Detect which cell encompasses the target text, then output its (x, y) center coordinate. 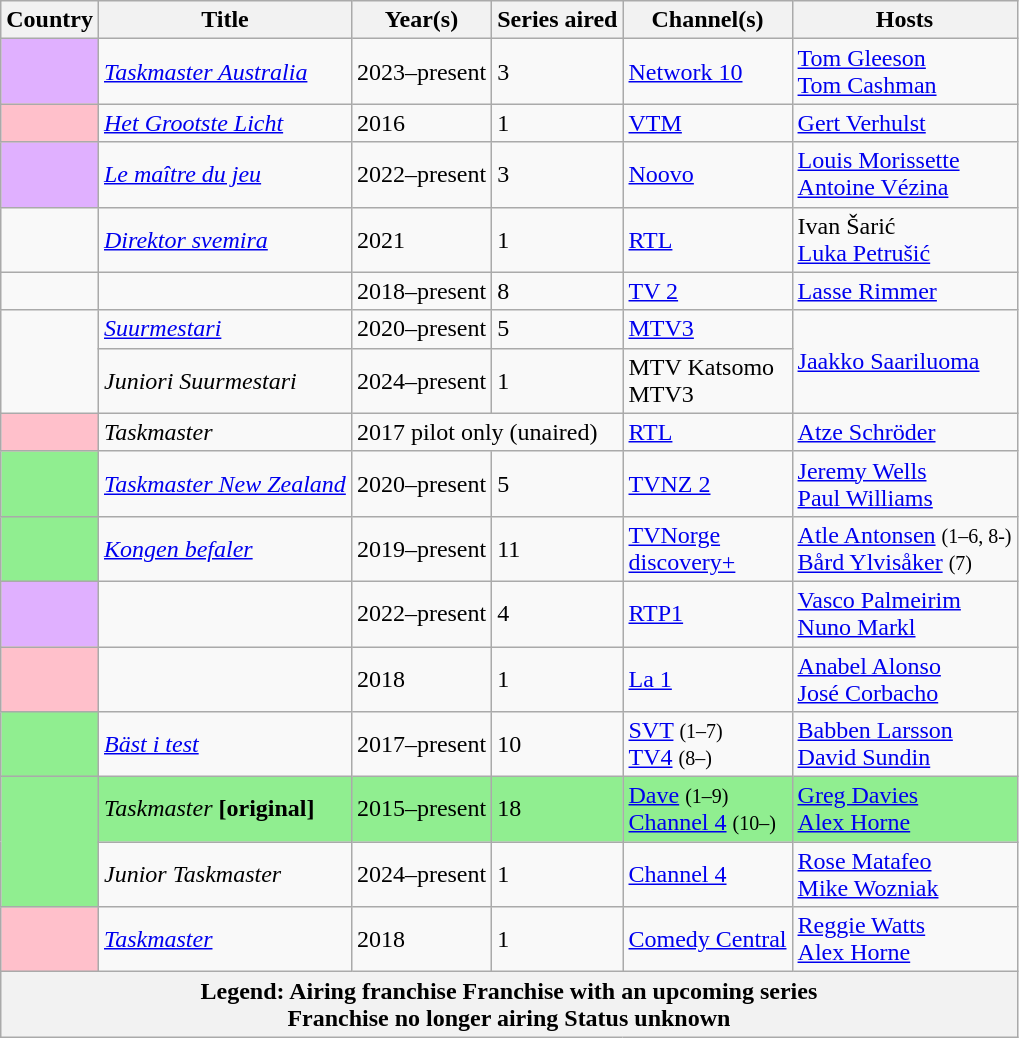
Lasse Rimmer (904, 291)
Comedy Central (708, 940)
Series aired (558, 20)
Le maître du jeu (224, 174)
Bäst i test (224, 744)
Babben Larsson David Sundin (904, 744)
RTP1 (708, 614)
Taskmaster [original] (224, 810)
Jeremy Wells Paul Williams (904, 484)
MTV KatsomoMTV3 (708, 380)
Noovo (708, 174)
Suurmestari (224, 329)
18 (558, 810)
Year(s) (421, 20)
Gert Verhulst (904, 123)
10 (558, 744)
Legend: Airing franchise Franchise with an upcoming series Franchise no longer airing Status unknown (509, 1004)
Channel(s) (708, 20)
2018–present (421, 291)
2017–present (421, 744)
Greg Davies Alex Horne (904, 810)
TVNZ 2 (708, 484)
Taskmaster Australia (224, 72)
Country (50, 20)
Direktor svemira (224, 240)
Atle Antonsen (1–6, 8-) Bård Ylvisåker (7) (904, 548)
Channel 4 (708, 874)
2023–present (421, 72)
Network 10 (708, 72)
2021 (421, 240)
Juniori Suurmestari (224, 380)
Title (224, 20)
Jaakko Saariluoma (904, 362)
La 1 (708, 678)
Ivan Šarić Luka Petrušić (904, 240)
Atze Schröder (904, 432)
2017 pilot only (unaired) (487, 432)
Rose MatafeoMike Wozniak (904, 874)
Taskmaster New Zealand (224, 484)
2016 (421, 123)
Tom Gleeson Tom Cashman (904, 72)
2019–present (421, 548)
SVT (1–7) TV4 (8–) (708, 744)
4 (558, 614)
TVNorge discovery+ (708, 548)
Dave (1–9) Channel 4 (10–) (708, 810)
2015–present (421, 810)
8 (558, 291)
VTM (708, 123)
Reggie Watts Alex Horne (904, 940)
MTV3 (708, 329)
Kongen befaler (224, 548)
Junior Taskmaster (224, 874)
11 (558, 548)
Anabel Alonso José Corbacho (904, 678)
Het Grootste Licht (224, 123)
Vasco Palmeirim Nuno Markl (904, 614)
TV 2 (708, 291)
Louis Morissette Antoine Vézina (904, 174)
Hosts (904, 20)
